Scan for the cell matching the given text and deliver its [X, Y] coordinate at center. 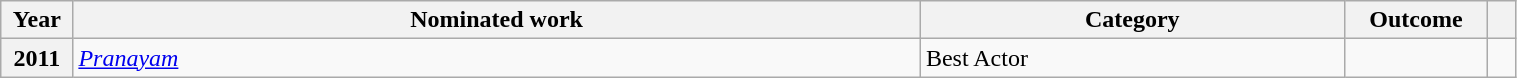
Best Actor [1132, 58]
Nominated work [497, 20]
Outcome [1416, 20]
Category [1132, 20]
2011 [37, 58]
Year [37, 20]
Pranayam [497, 58]
